Search for the cell housing the specified text and yield its [x, y] center coordinate. 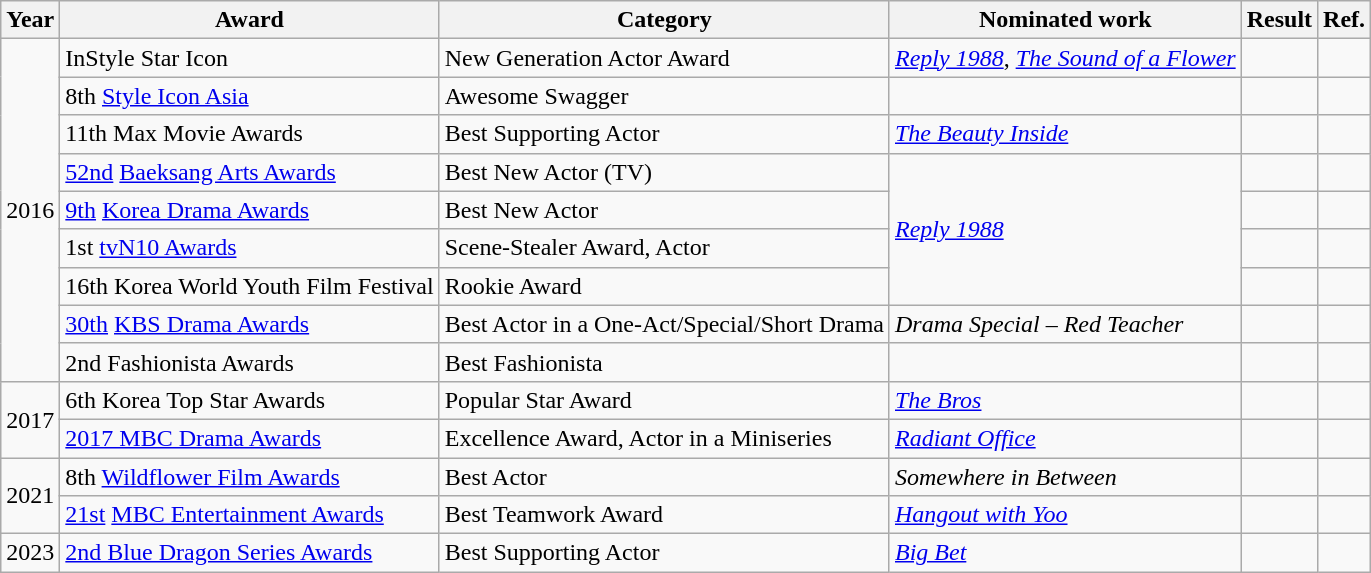
Scene-Stealer Award, Actor [664, 248]
6th Korea Top Star Awards [250, 400]
11th Max Movie Awards [250, 134]
Reply 1988 [1065, 229]
Best Teamwork Award [664, 515]
9th Korea Drama Awards [250, 210]
InStyle Star Icon [250, 58]
21st MBC Entertainment Awards [250, 515]
Popular Star Award [664, 400]
8th Style Icon Asia [250, 96]
The Bros [1065, 400]
Radiant Office [1065, 438]
8th Wildflower Film Awards [250, 477]
Category [664, 20]
2nd Fashionista Awards [250, 362]
New Generation Actor Award [664, 58]
Big Bet [1065, 553]
Rookie Award [664, 286]
2016 [30, 210]
Drama Special – Red Teacher [1065, 324]
Awesome Swagger [664, 96]
Best Fashionista [664, 362]
52nd Baeksang Arts Awards [250, 172]
Excellence Award, Actor in a Miniseries [664, 438]
2017 [30, 419]
Award [250, 20]
1st tvN10 Awards [250, 248]
Best Actor in a One-Act/Special/Short Drama [664, 324]
2nd Blue Dragon Series Awards [250, 553]
The Beauty Inside [1065, 134]
30th KBS Drama Awards [250, 324]
Result [1279, 20]
Somewhere in Between [1065, 477]
Hangout with Yoo [1065, 515]
Best Actor [664, 477]
Year [30, 20]
Best New Actor (TV) [664, 172]
2023 [30, 553]
Ref. [1344, 20]
2017 MBC Drama Awards [250, 438]
16th Korea World Youth Film Festival [250, 286]
2021 [30, 496]
Nominated work [1065, 20]
Best New Actor [664, 210]
Reply 1988, The Sound of a Flower [1065, 58]
